Return [x, y] of the center of cell containing provided text 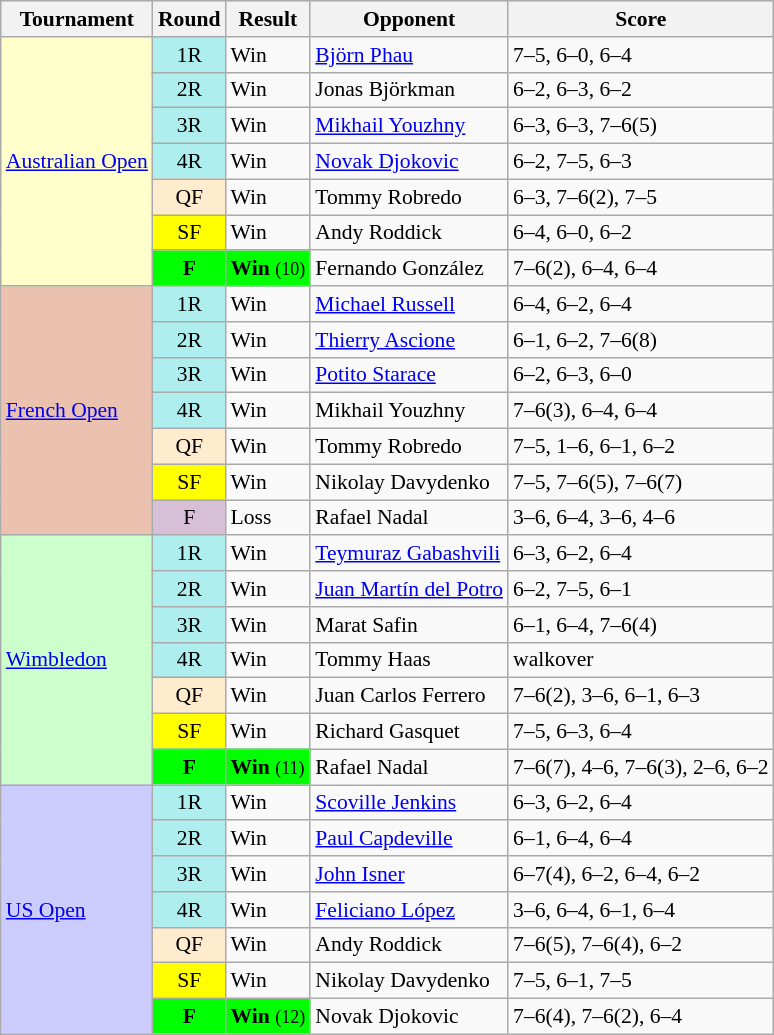
6–1, 6–2, 7–6(8) [641, 340]
3–6, 6–4, 6–1, 6–4 [641, 910]
6–2, 6–3, 6–2 [641, 90]
Opponent [409, 19]
Win (10) [268, 269]
6–7(4), 6–2, 6–4, 6–2 [641, 874]
3–6, 6–4, 3–6, 4–6 [641, 518]
Feliciano López [409, 910]
6–3, 6–3, 7–6(5) [641, 126]
7–5, 6–0, 6–4 [641, 55]
6–2, 7–5, 6–3 [641, 162]
walkover [641, 660]
7–6(5), 7–6(4), 6–2 [641, 945]
Australian Open [77, 162]
6–2, 7–5, 6–1 [641, 589]
7–6(2), 6–4, 6–4 [641, 269]
Tommy Haas [409, 660]
7–6(3), 6–4, 6–4 [641, 411]
Loss [268, 518]
Fernando González [409, 269]
Björn Phau [409, 55]
6–4, 6–0, 6–2 [641, 233]
7–6(7), 4–6, 7–6(3), 2–6, 6–2 [641, 767]
6–2, 6–3, 6–0 [641, 375]
6–1, 6–4, 6–4 [641, 839]
6–1, 6–4, 7–6(4) [641, 625]
John Isner [409, 874]
7–5, 6–3, 6–4 [641, 732]
Juan Carlos Ferrero [409, 696]
Scoville Jenkins [409, 803]
Win (11) [268, 767]
Richard Gasquet [409, 732]
Win (12) [268, 1017]
Juan Martín del Potro [409, 589]
Round [190, 19]
7–5, 1–6, 6–1, 6–2 [641, 447]
Thierry Ascione [409, 340]
Score [641, 19]
7–5, 6–1, 7–5 [641, 981]
6–4, 6–2, 6–4 [641, 304]
Paul Capdeville [409, 839]
Potito Starace [409, 375]
Marat Safin [409, 625]
Michael Russell [409, 304]
Jonas Björkman [409, 90]
Wimbledon [77, 660]
US Open [77, 910]
7–5, 7–6(5), 7–6(7) [641, 482]
6–3, 7–6(2), 7–5 [641, 197]
French Open [77, 410]
Teymuraz Gabashvili [409, 554]
7–6(2), 3–6, 6–1, 6–3 [641, 696]
Result [268, 19]
Tournament [77, 19]
7–6(4), 7–6(2), 6–4 [641, 1017]
